Provide the [X, Y] coordinate of the cell's center where the given text is located.  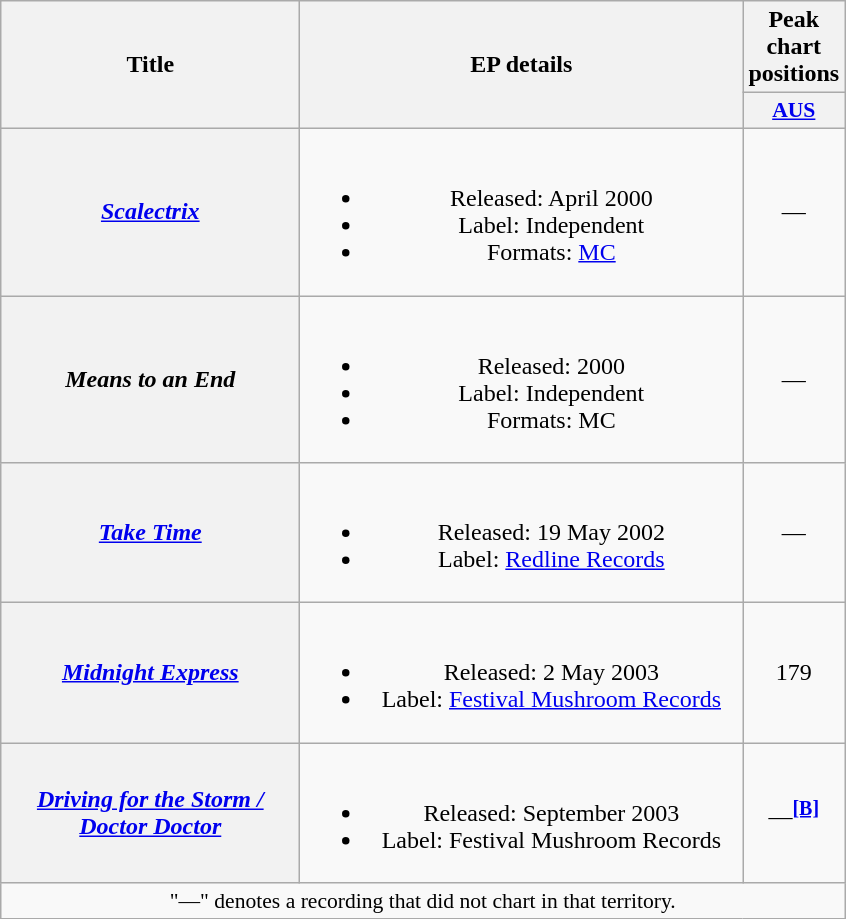
"—" denotes a recording that did not chart in that territory. [423, 901]
Released: 2000Label: IndependentFormats: MC [522, 380]
EP details [522, 65]
AUS [794, 111]
Midnight Express [150, 673]
Released: September 2003Label: Festival Mushroom Records [522, 813]
—[B] [794, 813]
Released: 2 May 2003Label: Festival Mushroom Records [522, 673]
Released: April 2000Label: IndependentFormats: MC [522, 212]
Driving for the Storm / Doctor Doctor [150, 813]
179 [794, 673]
Released: 19 May 2002Label: Redline Records [522, 533]
Title [150, 65]
Scalectrix [150, 212]
Take Time [150, 533]
Means to an End [150, 380]
Peak chart positions [794, 47]
